Detect which cell encompasses the target text, then output its (X, Y) center coordinate. 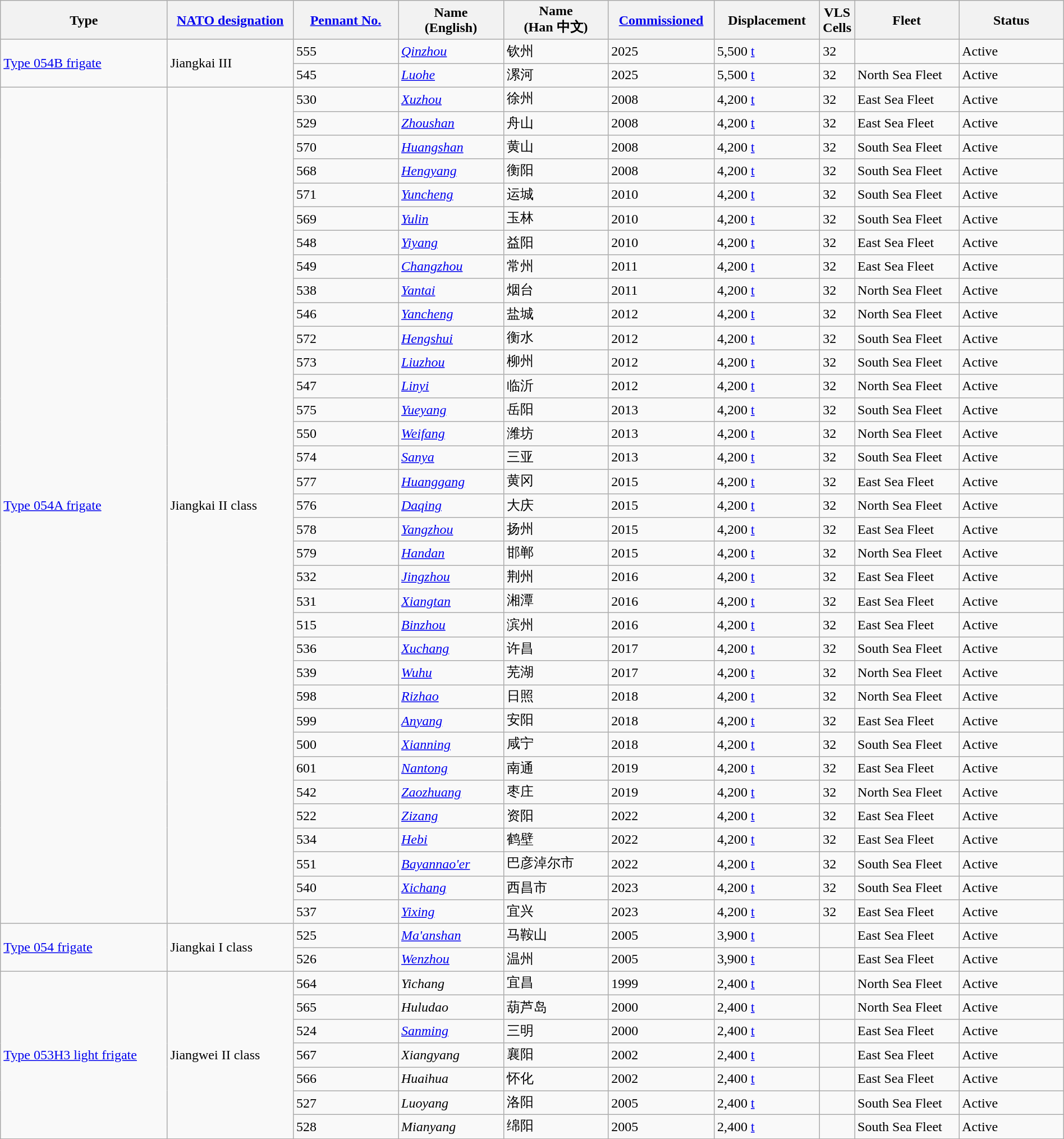
襄阳 (556, 1055)
许昌 (556, 649)
Daqing (451, 505)
531 (346, 601)
怀化 (556, 1079)
547 (346, 386)
Hebi (451, 840)
Yixing (451, 912)
Wenzhou (451, 960)
漯河 (556, 75)
资阳 (556, 816)
Xuchang (451, 649)
Wuhu (451, 673)
舟山 (556, 123)
Yueyang (451, 410)
巴彦淖尔市 (556, 863)
Pennant No. (346, 20)
南通 (556, 768)
565 (346, 1007)
Name(English) (451, 20)
526 (346, 960)
黄冈 (556, 482)
Hengyang (451, 171)
黄山 (556, 147)
Jiangkai III (230, 63)
570 (346, 147)
573 (346, 363)
515 (346, 625)
545 (346, 75)
Huanggang (451, 482)
Displacement (767, 20)
524 (346, 1031)
500 (346, 744)
滨州 (556, 625)
Weifang (451, 433)
Huangshan (451, 147)
邯郸 (556, 554)
539 (346, 673)
571 (346, 195)
日照 (556, 697)
555 (346, 52)
530 (346, 99)
扬州 (556, 530)
大庆 (556, 505)
567 (346, 1055)
Nantong (451, 768)
Yantai (451, 291)
Huludao (451, 1007)
Jiangkai I class (230, 948)
常州 (556, 266)
温州 (556, 960)
Huaihua (451, 1079)
Name(Han 中文) (556, 20)
Hengshui (451, 338)
578 (346, 530)
569 (346, 219)
潍坊 (556, 433)
玉林 (556, 219)
540 (346, 888)
528 (346, 1127)
Liuzhou (451, 363)
538 (346, 291)
Xuzhou (451, 99)
Qinzhou (451, 52)
549 (346, 266)
579 (346, 554)
烟台 (556, 291)
Yuncheng (451, 195)
Anyang (451, 721)
临沂 (556, 386)
Jiangkai II class (230, 505)
575 (346, 410)
601 (346, 768)
Commissioned (661, 20)
Ma'anshan (451, 935)
Linyi (451, 386)
Type 054 frigate (84, 948)
566 (346, 1079)
益阳 (556, 243)
Yiyang (451, 243)
盐城 (556, 314)
Jiangwei II class (230, 1055)
衡水 (556, 338)
柳州 (556, 363)
Yulin (451, 219)
529 (346, 123)
Xianning (451, 744)
574 (346, 458)
荆州 (556, 577)
NATO designation (230, 20)
钦州 (556, 52)
564 (346, 984)
Yichang (451, 984)
Rizhao (451, 697)
Luoyang (451, 1103)
Status (1011, 20)
548 (346, 243)
542 (346, 793)
枣庄 (556, 793)
Mianyang (451, 1127)
527 (346, 1103)
安阳 (556, 721)
Yancheng (451, 314)
三亚 (556, 458)
运城 (556, 195)
三明 (556, 1031)
西昌市 (556, 888)
Type (84, 20)
1999 (661, 984)
532 (346, 577)
572 (346, 338)
芜湖 (556, 673)
598 (346, 697)
Xichang (451, 888)
Zhoushan (451, 123)
Type 053H3 light frigate (84, 1055)
Handan (451, 554)
衡阳 (556, 171)
568 (346, 171)
Type 054A frigate (84, 505)
绵阳 (556, 1127)
577 (346, 482)
Luohe (451, 75)
534 (346, 840)
525 (346, 935)
Xiangyang (451, 1055)
咸宁 (556, 744)
VLS Cells (837, 20)
马鞍山 (556, 935)
599 (346, 721)
Binzhou (451, 625)
576 (346, 505)
Bayannao'er (451, 863)
Jingzhou (451, 577)
宜兴 (556, 912)
537 (346, 912)
Xiangtan (451, 601)
鹤壁 (556, 840)
546 (346, 314)
551 (346, 863)
522 (346, 816)
宜昌 (556, 984)
Sanya (451, 458)
Type 054B frigate (84, 63)
Fleet (907, 20)
Zizang (451, 816)
Sanming (451, 1031)
徐州 (556, 99)
Changzhou (451, 266)
岳阳 (556, 410)
葫芦岛 (556, 1007)
湘潭 (556, 601)
536 (346, 649)
550 (346, 433)
Zaozhuang (451, 793)
洛阳 (556, 1103)
Yangzhou (451, 530)
